Output the (X, Y) coordinate of the center of the cell containing the given text.  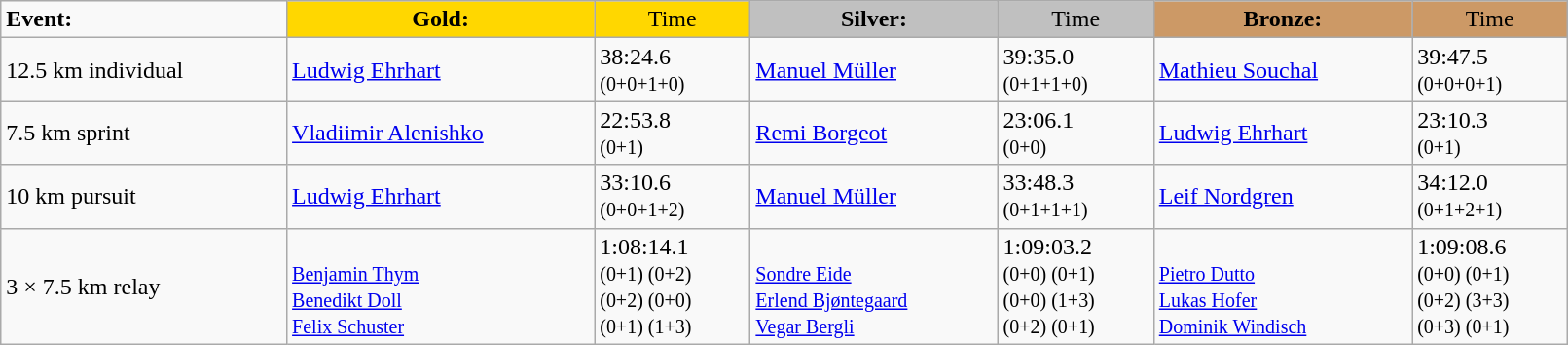
12.5 km individual (144, 70)
23:10.3(0+1) (1490, 133)
7.5 km sprint (144, 133)
Event: (144, 19)
Vladiimir Alenishko (441, 133)
Silver: (874, 19)
Remi Borgeot (874, 133)
23:06.1(0+0) (1076, 133)
Benjamin ThymBenedikt DollFelix Schuster (441, 287)
38:24.6(0+0+1+0) (673, 70)
33:10.6(0+0+1+2) (673, 197)
33:48.3(0+1+1+1) (1076, 197)
22:53.8(0+1) (673, 133)
Bronze: (1283, 19)
10 km pursuit (144, 197)
39:35.0(0+1+1+0) (1076, 70)
1:09:03.2(0+0) (0+1)(0+0) (1+3)(0+2) (0+1) (1076, 287)
1:09:08.6(0+0) (0+1)(0+2) (3+3)(0+3) (0+1) (1490, 287)
39:47.5(0+0+0+1) (1490, 70)
Mathieu Souchal (1283, 70)
34:12.0(0+1+2+1) (1490, 197)
Pietro DuttoLukas HoferDominik Windisch (1283, 287)
Leif Nordgren (1283, 197)
Gold: (441, 19)
1:08:14.1(0+1) (0+2)(0+2) (0+0)(0+1) (1+3) (673, 287)
3 × 7.5 km relay (144, 287)
Sondre EideErlend Bjøntegaard Vegar Bergli (874, 287)
